Capture the cell that displays the provided text and extract its [x, y] central coordinate. 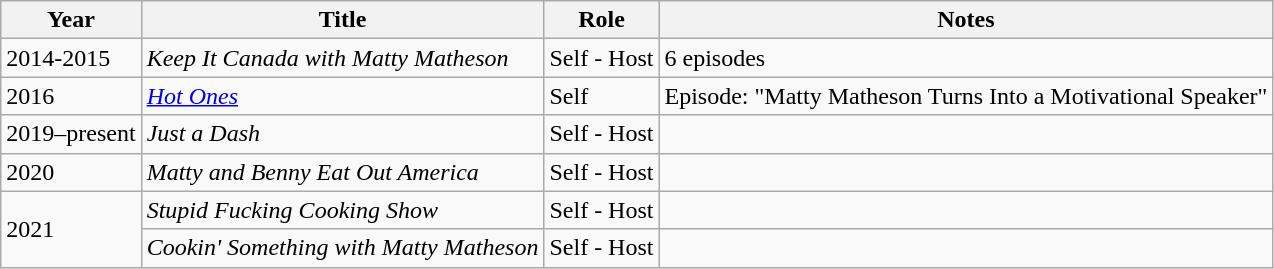
Year [71, 20]
Keep It Canada with Matty Matheson [342, 58]
Title [342, 20]
2019–present [71, 134]
Role [602, 20]
Stupid Fucking Cooking Show [342, 210]
Self [602, 96]
Matty and Benny Eat Out America [342, 172]
Cookin' Something with Matty Matheson [342, 248]
2021 [71, 229]
2020 [71, 172]
Notes [966, 20]
2016 [71, 96]
6 episodes [966, 58]
2014-2015 [71, 58]
Just a Dash [342, 134]
Hot Ones [342, 96]
Episode: "Matty Matheson Turns Into a Motivational Speaker" [966, 96]
